Return the (X, Y) coordinate for the center point of the cell that contains the specified text.  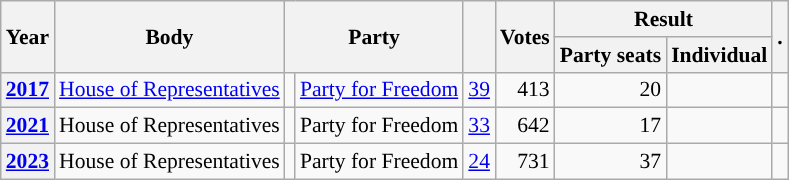
Votes (525, 36)
2021 (28, 126)
24 (479, 162)
37 (610, 162)
17 (610, 126)
2023 (28, 162)
20 (610, 90)
413 (525, 90)
642 (525, 126)
39 (479, 90)
Party seats (610, 55)
Result (664, 19)
33 (479, 126)
. (780, 36)
Individual (719, 55)
Party (374, 36)
731 (525, 162)
Body (170, 36)
Year (28, 36)
2017 (28, 90)
